Determine the (x, y) coordinate at the center of the cell enclosing the given text.  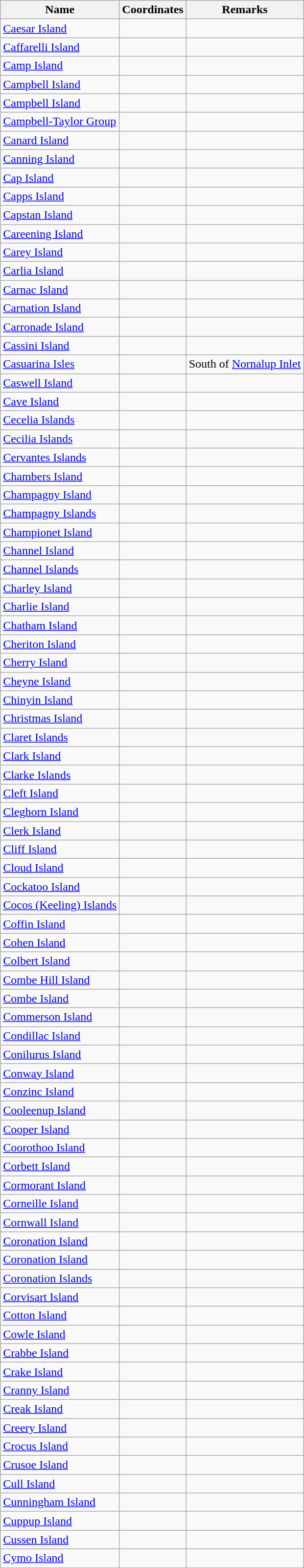
Cull Island (60, 1484)
Cherry Island (60, 663)
Cotton Island (60, 1316)
Carnation Island (60, 308)
Combe Island (60, 998)
Cleft Island (60, 793)
Combe Hill Island (60, 980)
Carey Island (60, 252)
Coordinates (153, 10)
Cunningham Island (60, 1502)
Chambers Island (60, 476)
Corneille Island (60, 1204)
Camp Island (60, 66)
Charlie Island (60, 607)
Cecelia Islands (60, 420)
Cornwall Island (60, 1222)
Claret Islands (60, 737)
Careening Island (60, 234)
Champagny Island (60, 495)
Coffin Island (60, 924)
Charley Island (60, 588)
Christmas Island (60, 719)
Championet Island (60, 532)
Clarke Islands (60, 774)
Casuarina Isles (60, 364)
Cliff Island (60, 849)
Carronade Island (60, 327)
Colbert Island (60, 961)
Creery Island (60, 1428)
Cave Island (60, 401)
Cheyne Island (60, 681)
Crabbe Island (60, 1353)
Cohen Island (60, 943)
Condillac Island (60, 1036)
Cocos (Keeling) Islands (60, 905)
Cheriton Island (60, 644)
Canning Island (60, 159)
Corvisart Island (60, 1297)
Cormorant Island (60, 1185)
Cloud Island (60, 868)
Cymo Island (60, 1558)
Carnac Island (60, 290)
Cowle Island (60, 1334)
Crocus Island (60, 1446)
Caswell Island (60, 383)
Caffarelli Island (60, 47)
Commerson Island (60, 1017)
Carlia Island (60, 271)
Clerk Island (60, 831)
Campbell-Taylor Group (60, 122)
Canard Island (60, 140)
Caesar Island (60, 28)
Cecilia Islands (60, 439)
Channel Islands (60, 570)
Cervantes Islands (60, 457)
Coronation Islands (60, 1278)
Coorothoo Island (60, 1148)
Cockatoo Island (60, 887)
Cassini Island (60, 346)
Crake Island (60, 1371)
Cap Island (60, 177)
Capstan Island (60, 215)
Name (60, 10)
Capps Island (60, 196)
Chinyin Island (60, 700)
Cranny Island (60, 1390)
Channel Island (60, 551)
Cooleenup Island (60, 1110)
Clark Island (60, 756)
Cleghorn Island (60, 812)
Remarks (245, 10)
Conilurus Island (60, 1054)
Crusoe Island (60, 1465)
Cuppup Island (60, 1521)
Creak Island (60, 1409)
Champagny Islands (60, 513)
Corbett Island (60, 1167)
Cussen Island (60, 1540)
Conway Island (60, 1073)
Cooper Island (60, 1129)
South of Nornalup Inlet (245, 364)
Conzinc Island (60, 1092)
Chatham Island (60, 625)
